For the text-containing cell, return its midpoint in (x, y) coordinate format. 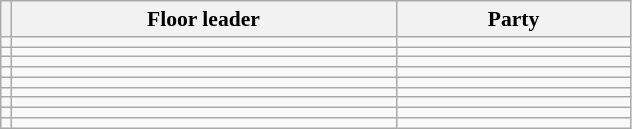
Floor leader (204, 19)
Party (514, 19)
